Scan for the cell matching the given text and deliver its [x, y] coordinate at center. 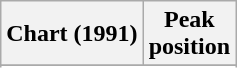
Peakposition [189, 34]
Chart (1991) [72, 34]
